Find where the given text appears and provide that cell's center as [X, Y] coordinate. 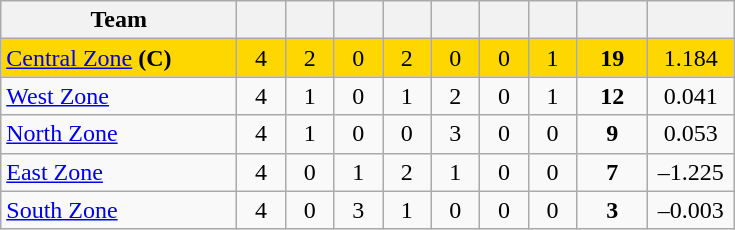
North Zone [119, 134]
12 [612, 96]
Central Zone (C) [119, 58]
0.041 [691, 96]
19 [612, 58]
0.053 [691, 134]
9 [612, 134]
–0.003 [691, 210]
Team [119, 20]
West Zone [119, 96]
–1.225 [691, 172]
1.184 [691, 58]
South Zone [119, 210]
East Zone [119, 172]
7 [612, 172]
